Scan for the cell matching the given text and deliver its (x, y) coordinate at center. 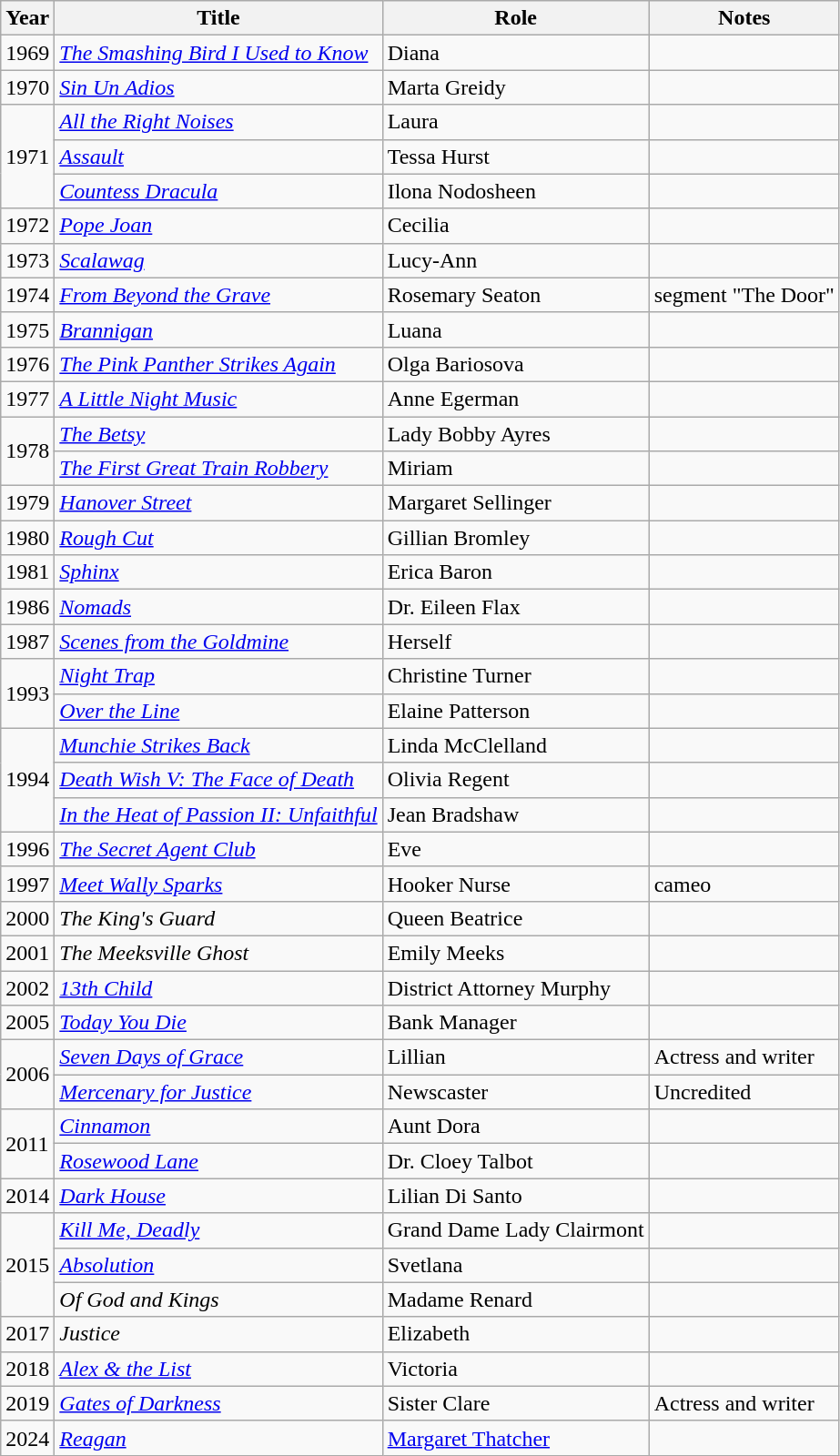
1976 (27, 364)
1996 (27, 849)
Victoria (515, 1369)
Munchie Strikes Back (218, 745)
2014 (27, 1196)
1977 (27, 399)
Sin Un Adios (218, 87)
Justice (218, 1334)
Death Wish V: The Face of Death (218, 780)
1986 (27, 607)
Miriam (515, 469)
Uncredited (744, 1092)
Pope Joan (218, 226)
Hooker Nurse (515, 884)
Aunt Dora (515, 1127)
2002 (27, 987)
From Beyond the Grave (218, 295)
Luana (515, 329)
1980 (27, 538)
Margaret Thatcher (515, 1438)
1971 (27, 157)
1997 (27, 884)
1969 (27, 53)
1974 (27, 295)
1994 (27, 780)
Absolution (218, 1265)
1987 (27, 642)
Emily Meeks (515, 953)
Brannigan (218, 329)
2006 (27, 1075)
Marta Greidy (515, 87)
Meet Wally Sparks (218, 884)
Title (218, 18)
2005 (27, 1023)
District Attorney Murphy (515, 987)
Lillian (515, 1057)
segment "The Door" (744, 295)
Madame Renard (515, 1299)
Countess Dracula (218, 191)
Cecilia (515, 226)
Today You Die (218, 1023)
Gates of Darkness (218, 1403)
Lilian Di Santo (515, 1196)
The Secret Agent Club (218, 849)
The Smashing Bird I Used to Know (218, 53)
Rosemary Seaton (515, 295)
Anne Egerman (515, 399)
Queen Beatrice (515, 918)
Reagan (218, 1438)
1975 (27, 329)
Rough Cut (218, 538)
2001 (27, 953)
Grand Dame Lady Clairmont (515, 1230)
Alex & the List (218, 1369)
2017 (27, 1334)
Olga Bariosova (515, 364)
Scenes from the Goldmine (218, 642)
Eve (515, 849)
Mercenary for Justice (218, 1092)
The Meeksville Ghost (218, 953)
Newscaster (515, 1092)
1978 (27, 451)
2015 (27, 1265)
Christine Turner (515, 676)
Scalawag (218, 260)
Diana (515, 53)
Lady Bobby Ayres (515, 434)
1981 (27, 572)
Rosewood Lane (218, 1161)
Tessa Hurst (515, 157)
In the Heat of Passion II: Unfaithful (218, 814)
cameo (744, 884)
Seven Days of Grace (218, 1057)
2011 (27, 1144)
Olivia Regent (515, 780)
1993 (27, 693)
1973 (27, 260)
Laura (515, 122)
Margaret Sellinger (515, 503)
1972 (27, 226)
Gillian Bromley (515, 538)
Of God and Kings (218, 1299)
Svetlana (515, 1265)
All the Right Noises (218, 122)
Ilona Nodosheen (515, 191)
The Betsy (218, 434)
Elizabeth (515, 1334)
1970 (27, 87)
Night Trap (218, 676)
Role (515, 18)
Nomads (218, 607)
Assault (218, 157)
Lucy-Ann (515, 260)
Dr. Eileen Flax (515, 607)
Year (27, 18)
Notes (744, 18)
The First Great Train Robbery (218, 469)
13th Child (218, 987)
The King's Guard (218, 918)
Dr. Cloey Talbot (515, 1161)
1979 (27, 503)
2024 (27, 1438)
Elaine Patterson (515, 711)
Sister Clare (515, 1403)
Jean Bradshaw (515, 814)
2018 (27, 1369)
The Pink Panther Strikes Again (218, 364)
Bank Manager (515, 1023)
Herself (515, 642)
Hanover Street (218, 503)
Linda McClelland (515, 745)
Cinnamon (218, 1127)
Over the Line (218, 711)
Kill Me, Deadly (218, 1230)
Erica Baron (515, 572)
2019 (27, 1403)
A Little Night Music (218, 399)
2000 (27, 918)
Sphinx (218, 572)
Dark House (218, 1196)
